Output the (x, y) coordinate of the center of the cell containing the given text.  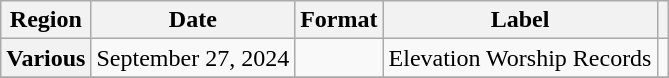
Format (339, 20)
Various (46, 58)
Region (46, 20)
Date (193, 20)
September 27, 2024 (193, 58)
Elevation Worship Records (520, 58)
Label (520, 20)
